Find where the given text appears and provide that cell's center as (X, Y) coordinate. 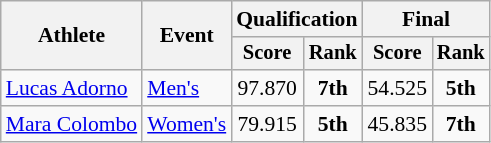
Final (426, 19)
97.870 (267, 88)
45.835 (398, 124)
Qualification (296, 19)
Event (186, 36)
54.525 (398, 88)
Men's (186, 88)
Athlete (72, 36)
Mara Colombo (72, 124)
Lucas Adorno (72, 88)
79.915 (267, 124)
Women's (186, 124)
